For the text-containing cell, return its midpoint in [X, Y] coordinate format. 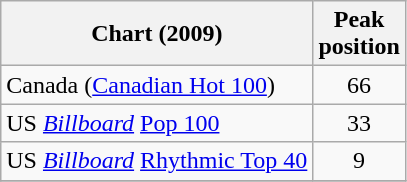
Chart (2009) [157, 34]
US Billboard Rhythmic Top 40 [157, 161]
Peakposition [359, 34]
Canada (Canadian Hot 100) [157, 85]
66 [359, 85]
US Billboard Pop 100 [157, 123]
9 [359, 161]
33 [359, 123]
